From the cell containing the given text, extract its center point as (x, y) coordinate. 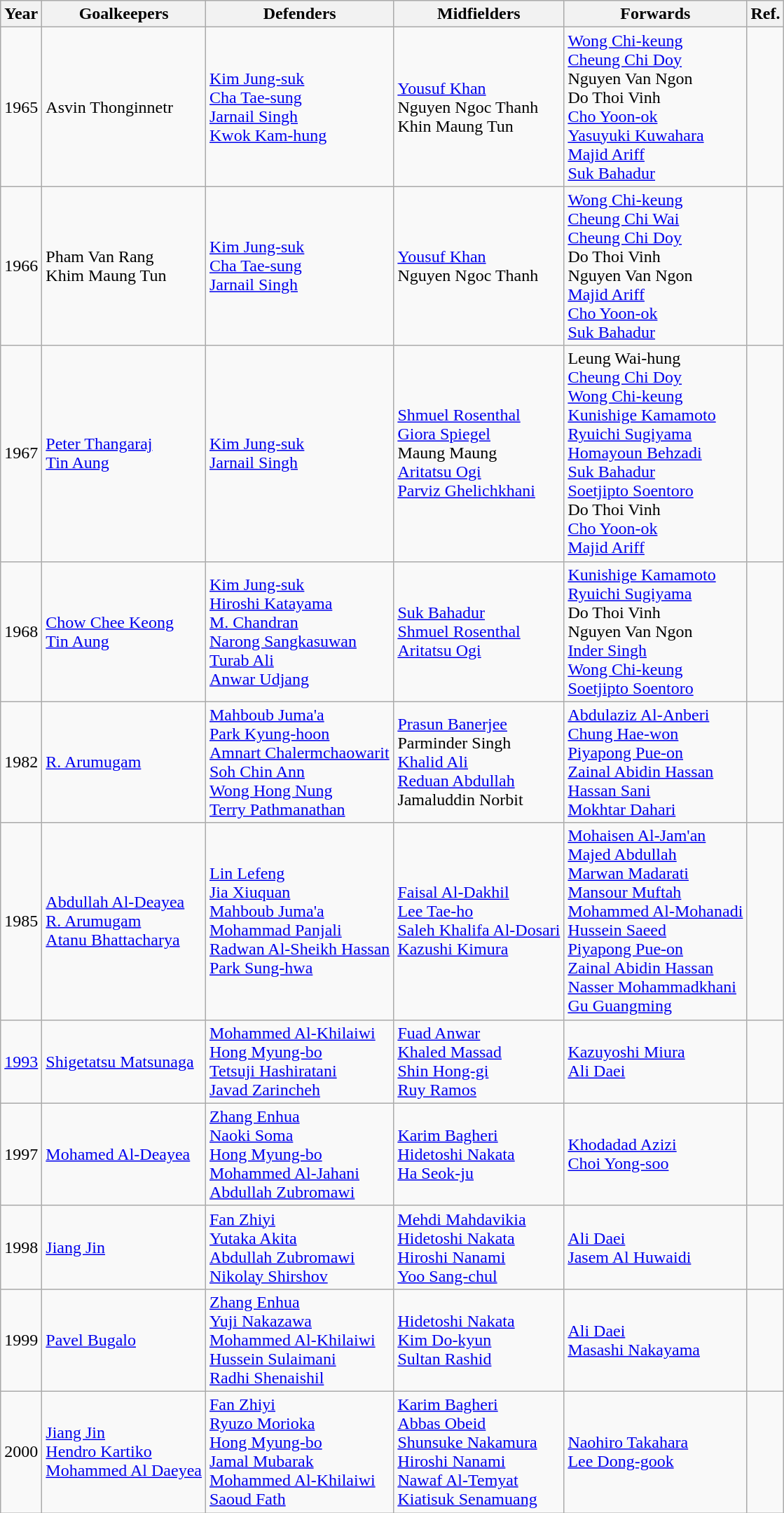
Peter Thangaraj Tin Aung (124, 453)
Karim Bagheri Abbas Obeid Shunsuke Nakamura Hiroshi Nanami Nawaf Al-Temyat Kiatisuk Senamuang (479, 1452)
Mehdi Mahdavikia Hidetoshi Nakata Hiroshi Nanami Yoo Sang-chul (479, 1247)
Goalkeepers (124, 14)
1982 (21, 762)
2000 (21, 1452)
Jiang Jin Hendro Kartiko Mohammed Al Daeyea (124, 1452)
Kim Jung-suk Cha Tae-sung Jarnail Singh (299, 266)
Shigetatsu Matsunaga (124, 1061)
Ali Daei Jasem Al Huwaidi (656, 1247)
Hidetoshi Nakata Kim Do-kyun Sultan Rashid (479, 1340)
Yousuf Khan Nguyen Ngoc Thanh Khin Maung Tun (479, 107)
Kazuyoshi Miura Ali Daei (656, 1061)
Pavel Bugalo (124, 1340)
Yousuf Khan Nguyen Ngoc Thanh (479, 266)
Midfielders (479, 14)
Kim Jung-suk Hiroshi Katayama M. Chandran Narong Sangkasuwan Turab Ali Anwar Udjang (299, 631)
Kunishige Kamamoto Ryuichi Sugiyama Do Thoi Vinh Nguyen Van Ngon Inder Singh Wong Chi-keung Soetjipto Soentoro (656, 631)
Fan Zhiyi Yutaka Akita Abdullah Zubromawi Nikolay Shirshov (299, 1247)
Shmuel Rosenthal Giora Spiegel Maung Maung Aritatsu Ogi Parviz Ghelichkhani (479, 453)
1967 (21, 453)
Kim Jung-suk Jarnail Singh (299, 453)
Wong Chi-keung Cheung Chi Wai Cheung Chi Doy Do Thoi Vinh Nguyen Van Ngon Majid Ariff Cho Yoon-ok Suk Bahadur (656, 266)
Zhang Enhua Yuji Nakazawa Mohammed Al-Khilaiwi Hussein Sulaimani Radhi Shenaishil (299, 1340)
1999 (21, 1340)
Lin Lefeng Jia Xiuquan Mahboub Juma'a Mohammad Panjali Radwan Al-Sheikh Hassan Park Sung-hwa (299, 921)
Naohiro Takahara Lee Dong-gook (656, 1452)
Defenders (299, 14)
Chow Chee Keong Tin Aung (124, 631)
Fuad Anwar Khaled Massad Shin Hong-gi Ruy Ramos (479, 1061)
Zhang Enhua Naoki Soma Hong Myung-bo Mohammed Al-Jahani Abdullah Zubromawi (299, 1154)
1997 (21, 1154)
Fan Zhiyi Ryuzo Morioka Hong Myung-bo Jamal Mubarak Mohammed Al-Khilaiwi Saoud Fath (299, 1452)
Khodadad Azizi Choi Yong-soo (656, 1154)
R. Arumugam (124, 762)
Year (21, 14)
Karim Bagheri Hidetoshi Nakata Ha Seok-ju (479, 1154)
1966 (21, 266)
1965 (21, 107)
Asvin Thonginnetr (124, 107)
Forwards (656, 14)
Kim Jung-suk Cha Tae-sung Jarnail Singh Kwok Kam-hung (299, 107)
1985 (21, 921)
Abdulaziz Al-Anberi Chung Hae-won Piyapong Pue-on Zainal Abidin Hassan Hassan Sani Mokhtar Dahari (656, 762)
Wong Chi-keung Cheung Chi Doy Nguyen Van Ngon Do Thoi Vinh Cho Yoon-ok Yasuyuki Kuwahara Majid Ariff Suk Bahadur (656, 107)
Pham Van Rang Khim Maung Tun (124, 266)
Faisal Al-Dakhil Lee Tae-ho Saleh Khalifa Al-Dosari Kazushi Kimura (479, 921)
1993 (21, 1061)
1968 (21, 631)
Ali Daei Masashi Nakayama (656, 1340)
Abdullah Al-Deayea R. Arumugam Atanu Bhattacharya (124, 921)
Jiang Jin (124, 1247)
1998 (21, 1247)
Prasun Banerjee Parminder Singh Khalid Ali Reduan Abdullah Jamaluddin Norbit (479, 762)
Mohammed Al-Khilaiwi Hong Myung-bo Tetsuji Hashiratani Javad Zarincheh (299, 1061)
Mohamed Al-Deayea (124, 1154)
Suk Bahadur Shmuel Rosenthal Aritatsu Ogi (479, 631)
Ref. (765, 14)
Mahboub Juma'a Park Kyung-hoon Amnart Chalermchaowarit Soh Chin Ann Wong Hong Nung Terry Pathmanathan (299, 762)
